Extract the [X, Y] coordinate from the center of the cell holding the provided text.  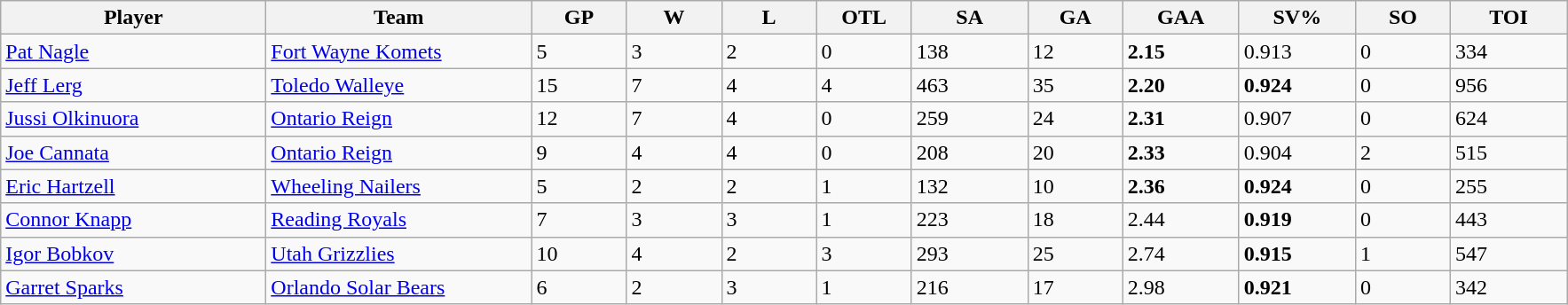
547 [1509, 254]
223 [969, 220]
0.904 [1297, 152]
35 [1076, 85]
SV% [1297, 18]
17 [1076, 287]
Wheeling Nailers [399, 186]
OTL [864, 18]
956 [1509, 85]
GAA [1180, 18]
0.913 [1297, 51]
0.919 [1297, 220]
6 [579, 287]
2.74 [1180, 254]
0.915 [1297, 254]
138 [969, 51]
Player [133, 18]
2.15 [1180, 51]
2.31 [1180, 119]
Joe Cannata [133, 152]
0.921 [1297, 287]
Orlando Solar Bears [399, 287]
132 [969, 186]
342 [1509, 287]
20 [1076, 152]
293 [969, 254]
9 [579, 152]
15 [579, 85]
Utah Grizzlies [399, 254]
Toledo Walleye [399, 85]
Jeff Lerg [133, 85]
Team [399, 18]
208 [969, 152]
SA [969, 18]
Igor Bobkov [133, 254]
Fort Wayne Komets [399, 51]
GA [1076, 18]
24 [1076, 119]
334 [1509, 51]
255 [1509, 186]
Reading Royals [399, 220]
259 [969, 119]
515 [1509, 152]
2.33 [1180, 152]
0.907 [1297, 119]
W [674, 18]
2.98 [1180, 287]
443 [1509, 220]
Garret Sparks [133, 287]
18 [1076, 220]
2.36 [1180, 186]
624 [1509, 119]
2.44 [1180, 220]
Pat Nagle [133, 51]
216 [969, 287]
SO [1402, 18]
L [768, 18]
Jussi Olkinuora [133, 119]
463 [969, 85]
Eric Hartzell [133, 186]
2.20 [1180, 85]
TOI [1509, 18]
Connor Knapp [133, 220]
25 [1076, 254]
GP [579, 18]
